Provide the (x, y) coordinate of the cell's center where the given text is located.  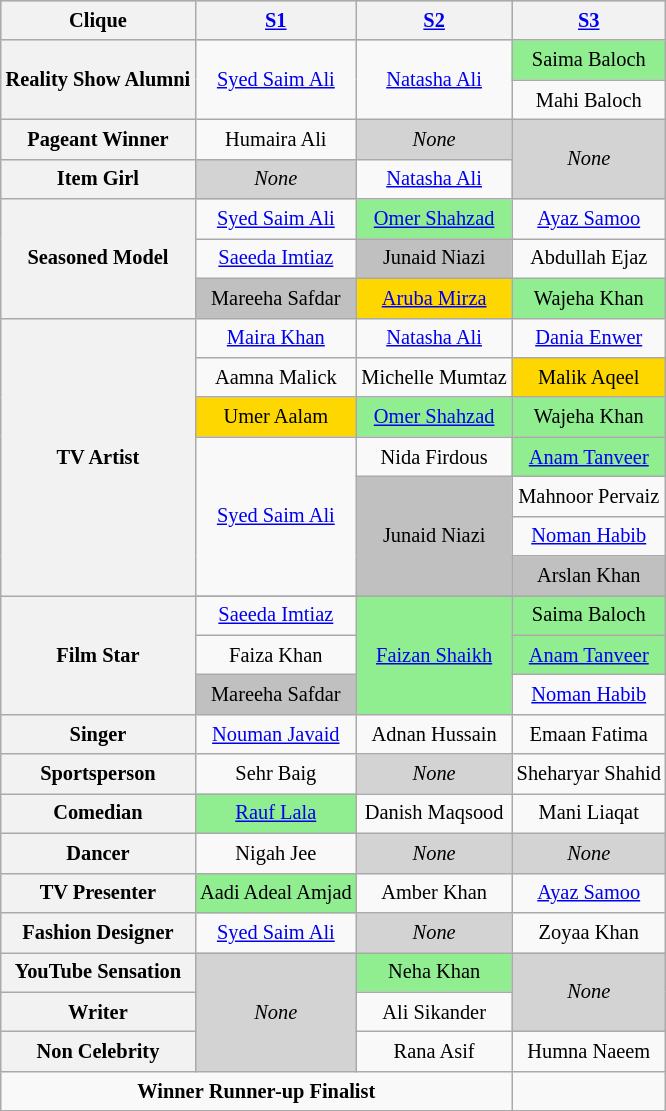
Rauf Lala (276, 813)
Item Girl (98, 179)
Aamna Malick (276, 377)
Faizan Shaikh (434, 654)
Humna Naeem (589, 1051)
Aruba Mirza (434, 298)
Mahi Baloch (589, 100)
Rana Asif (434, 1051)
Emaan Fatima (589, 734)
Comedian (98, 813)
Reality Show Alumni (98, 80)
Mani Liaqat (589, 813)
Sehr Baig (276, 774)
S2 (434, 20)
Mahnoor Pervaiz (589, 496)
Writer (98, 1012)
S1 (276, 20)
Seasoned Model (98, 258)
Nouman Javaid (276, 734)
Singer (98, 734)
Faiza Khan (276, 655)
Film Star (98, 654)
Umer Aalam (276, 417)
Michelle Mumtaz (434, 377)
TV Artist (98, 457)
Sportsperson (98, 774)
Neha Khan (434, 972)
Nigah Jee (276, 853)
Pageant Winner (98, 139)
Winner Runner-up Finalist (256, 1091)
Danish Maqsood (434, 813)
Maira Khan (276, 338)
Aadi Adeal Amjad (276, 893)
Fashion Designer (98, 932)
Ali Sikander (434, 1012)
Nida Firdous (434, 457)
Humaira Ali (276, 139)
Dania Enwer (589, 338)
Abdullah Ejaz (589, 258)
S3 (589, 20)
TV Presenter (98, 893)
Malik Aqeel (589, 377)
YouTube Sensation (98, 972)
Sheharyar Shahid (589, 774)
Clique (98, 20)
Arslan Khan (589, 576)
Non Celebrity (98, 1051)
Adnan Hussain (434, 734)
Zoyaa Khan (589, 932)
Amber Khan (434, 893)
Dancer (98, 853)
